Determine the [X, Y] coordinate at the center of the cell enclosing the given text.  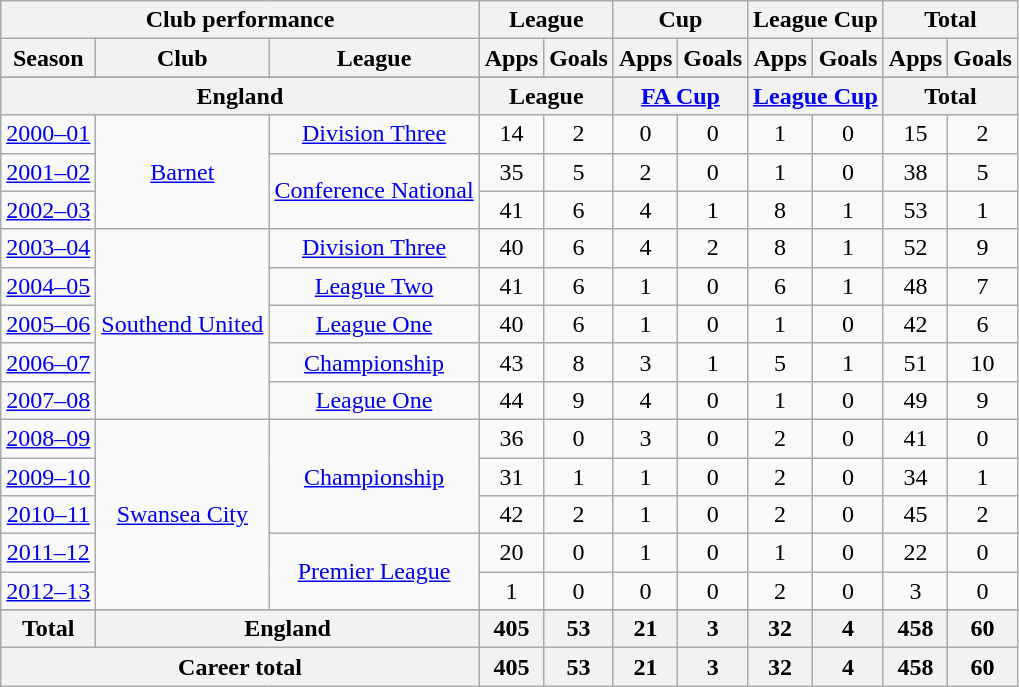
35 [511, 172]
Club [182, 58]
20 [511, 553]
Cup [680, 20]
52 [915, 248]
22 [915, 553]
2001–02 [48, 172]
2011–12 [48, 553]
10 [983, 362]
2004–05 [48, 286]
34 [915, 477]
2009–10 [48, 477]
44 [511, 400]
7 [983, 286]
2006–07 [48, 362]
2008–09 [48, 438]
14 [511, 134]
League Two [374, 286]
2002–03 [48, 210]
Swansea City [182, 514]
2012–13 [48, 591]
Conference National [374, 191]
2003–04 [48, 248]
2005–06 [48, 324]
48 [915, 286]
2010–11 [48, 515]
Premier League [374, 572]
45 [915, 515]
51 [915, 362]
31 [511, 477]
Season [48, 58]
49 [915, 400]
2000–01 [48, 134]
Southend United [182, 324]
Club performance [240, 20]
36 [511, 438]
Barnet [182, 172]
38 [915, 172]
Career total [240, 667]
43 [511, 362]
15 [915, 134]
2007–08 [48, 400]
FA Cup [680, 96]
